Search for the cell housing the specified text and yield its (x, y) center coordinate. 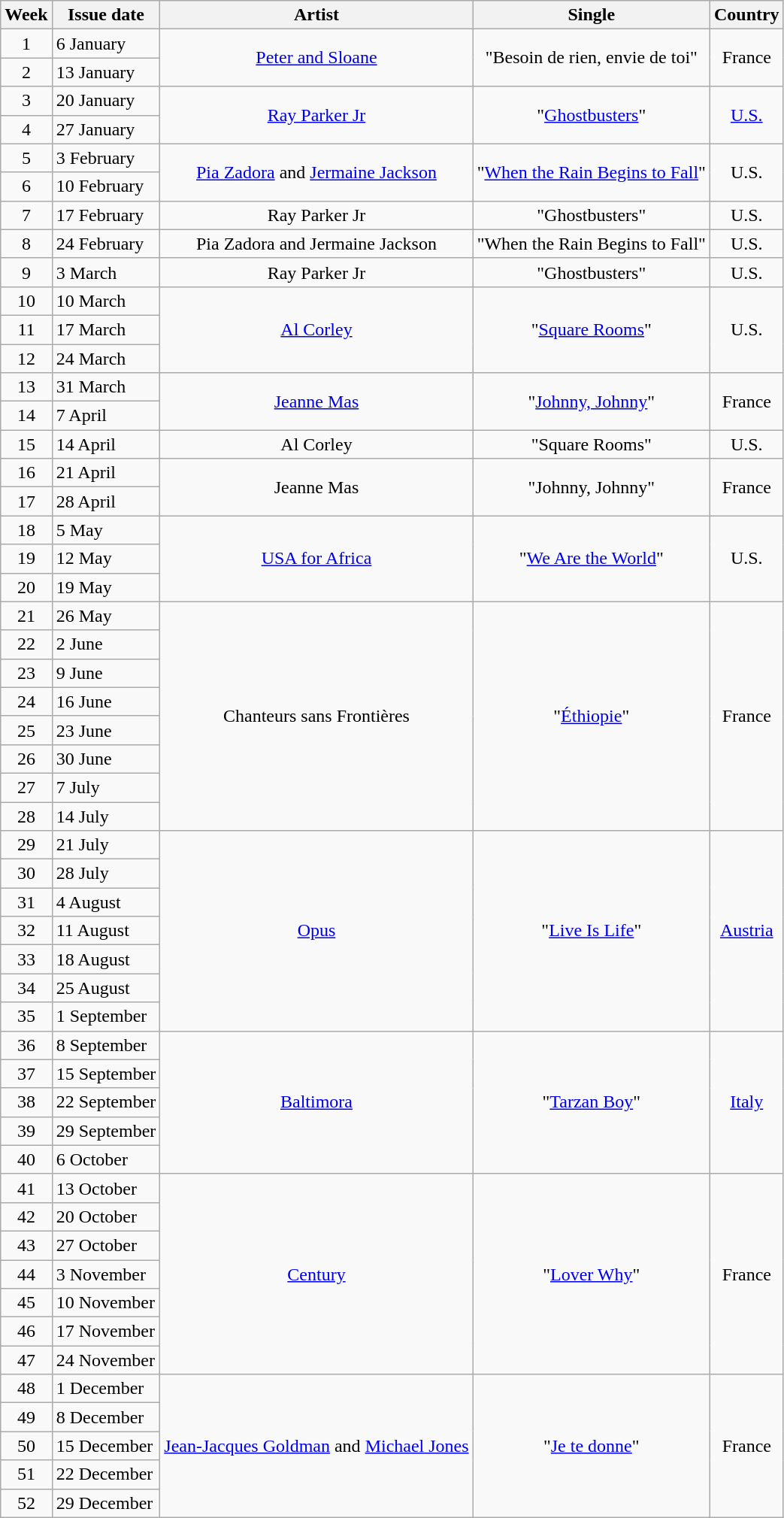
17 March (106, 329)
2 June (106, 644)
Country (746, 15)
41 (26, 1188)
20 (26, 587)
12 May (106, 559)
3 February (106, 158)
19 May (106, 587)
9 June (106, 673)
20 January (106, 101)
Jean-Jacques Goldman and Michael Jones (316, 1446)
31 March (106, 387)
24 February (106, 244)
4 August (106, 902)
USA for Africa (316, 559)
47 (26, 1360)
10 February (106, 186)
Single (591, 15)
21 (26, 616)
12 (26, 359)
"We Are the World" (591, 559)
"Je te donne" (591, 1446)
10 March (106, 301)
50 (26, 1446)
29 December (106, 1503)
15 December (106, 1446)
3 (26, 101)
27 October (106, 1245)
6 (26, 186)
31 (26, 902)
26 (26, 759)
29 September (106, 1131)
22 September (106, 1102)
22 December (106, 1474)
23 (26, 673)
17 (26, 501)
33 (26, 959)
Baltimora (316, 1102)
13 October (106, 1188)
24 (26, 701)
24 November (106, 1360)
2 (26, 72)
45 (26, 1303)
42 (26, 1217)
26 May (106, 616)
"Lover Why" (591, 1274)
40 (26, 1159)
3 November (106, 1274)
52 (26, 1503)
23 June (106, 730)
6 October (106, 1159)
46 (26, 1332)
37 (26, 1074)
22 (26, 644)
3 March (106, 272)
11 August (106, 931)
44 (26, 1274)
"Éthiopie" (591, 716)
6 January (106, 44)
14 April (106, 444)
7 July (106, 787)
5 May (106, 530)
"Besoin de rien, envie de toi" (591, 58)
29 (26, 845)
4 (26, 129)
13 January (106, 72)
15 September (106, 1074)
9 (26, 272)
30 (26, 874)
14 (26, 416)
20 October (106, 1217)
36 (26, 1045)
38 (26, 1102)
7 (26, 215)
48 (26, 1389)
14 July (106, 816)
17 November (106, 1332)
8 September (106, 1045)
11 (26, 329)
1 December (106, 1389)
18 August (106, 959)
18 (26, 530)
Chanteurs sans Frontières (316, 716)
16 June (106, 701)
7 April (106, 416)
Century (316, 1274)
Artist (316, 15)
15 (26, 444)
1 September (106, 1017)
28 April (106, 501)
Austria (746, 931)
27 (26, 787)
28 (26, 816)
16 (26, 473)
"Live Is Life" (591, 931)
39 (26, 1131)
Issue date (106, 15)
Opus (316, 931)
51 (26, 1474)
49 (26, 1417)
Peter and Sloane (316, 58)
Italy (746, 1102)
10 (26, 301)
21 April (106, 473)
"Tarzan Boy" (591, 1102)
21 July (106, 845)
27 January (106, 129)
34 (26, 988)
Week (26, 15)
19 (26, 559)
28 July (106, 874)
30 June (106, 759)
32 (26, 931)
25 (26, 730)
8 December (106, 1417)
24 March (106, 359)
10 November (106, 1303)
1 (26, 44)
25 August (106, 988)
43 (26, 1245)
8 (26, 244)
5 (26, 158)
13 (26, 387)
35 (26, 1017)
17 February (106, 215)
